Output the [X, Y] coordinate of the center of the cell containing the given text.  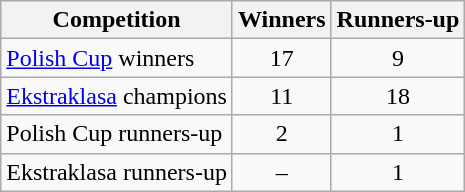
11 [282, 96]
Ekstraklasa champions [117, 96]
Competition [117, 20]
Polish Cup winners [117, 58]
Ekstraklasa runners-up [117, 172]
2 [282, 134]
Polish Cup runners-up [117, 134]
Winners [282, 20]
9 [398, 58]
Runners-up [398, 20]
– [282, 172]
18 [398, 96]
17 [282, 58]
